Determine the [X, Y] coordinate at the center of the cell enclosing the given text.  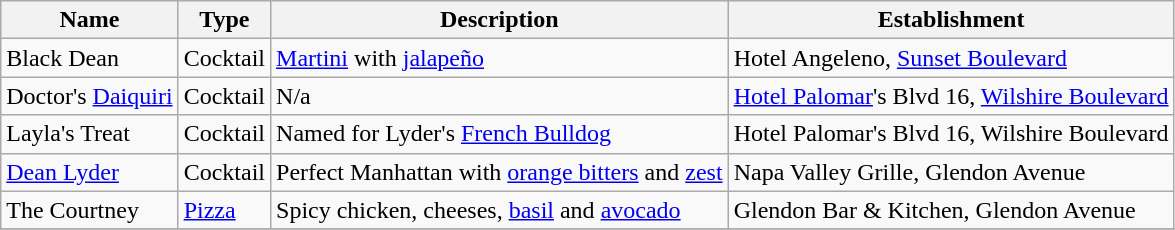
Hotel Angeleno, Sunset Boulevard [951, 58]
Establishment [951, 20]
Spicy chicken, cheeses, basil and avocado [500, 210]
Description [500, 20]
Pizza [224, 210]
Perfect Manhattan with orange bitters and zest [500, 172]
Dean Lyder [90, 172]
Name [90, 20]
Named for Lyder's French Bulldog [500, 134]
The Courtney [90, 210]
Black Dean [90, 58]
N/a [500, 96]
Type [224, 20]
Glendon Bar & Kitchen, Glendon Avenue [951, 210]
Napa Valley Grille, Glendon Avenue [951, 172]
Layla's Treat [90, 134]
Doctor's Daiquiri [90, 96]
Martini with jalapeño [500, 58]
